Extract the [x, y] coordinate from the center of the cell holding the provided text.  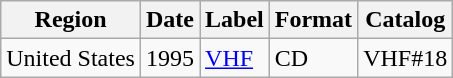
VHF#18 [406, 58]
Date [170, 20]
1995 [170, 58]
Region [71, 20]
VHF [235, 58]
United States [71, 58]
Label [235, 20]
Format [313, 20]
CD [313, 58]
Catalog [406, 20]
